Scan for the cell matching the given text and deliver its (X, Y) coordinate at center. 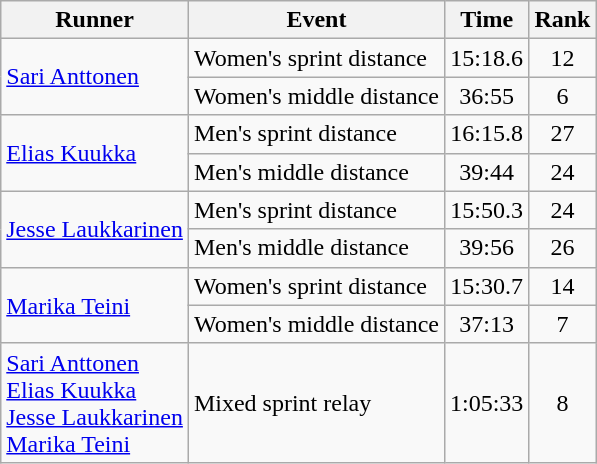
Runner (95, 20)
Mixed sprint relay (316, 402)
8 (562, 402)
39:56 (486, 248)
12 (562, 58)
27 (562, 134)
6 (562, 96)
15:30.7 (486, 286)
Event (316, 20)
36:55 (486, 96)
14 (562, 286)
Sari Anttonen (95, 77)
Sari AnttonenElias KuukkaJesse LaukkarinenMarika Teini (95, 402)
Marika Teini (95, 305)
Rank (562, 20)
16:15.8 (486, 134)
7 (562, 324)
37:13 (486, 324)
Jesse Laukkarinen (95, 229)
Elias Kuukka (95, 153)
15:18.6 (486, 58)
Time (486, 20)
15:50.3 (486, 210)
39:44 (486, 172)
1:05:33 (486, 402)
26 (562, 248)
